Extract the [x, y] coordinate from the center of the cell holding the provided text.  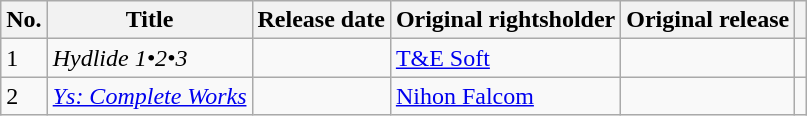
1 [24, 58]
Hydlide 1•2•3 [150, 58]
Original release [708, 20]
Ys: Complete Works [150, 96]
Release date [321, 20]
No. [24, 20]
2 [24, 96]
Title [150, 20]
Nihon Falcom [505, 96]
Original rightsholder [505, 20]
T&E Soft [505, 58]
